Find where the given text appears and provide that cell's center as [X, Y] coordinate. 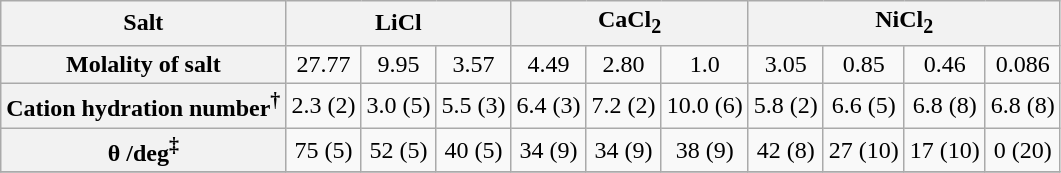
0.46 [944, 64]
2.80 [624, 64]
9.95 [398, 64]
Cation hydration number† [144, 106]
7.2 (2) [624, 106]
27.77 [324, 64]
6.4 (3) [548, 106]
40 (5) [474, 150]
3.05 [786, 64]
0 (20) [1022, 150]
0.086 [1022, 64]
75 (5) [324, 150]
0.85 [864, 64]
38 (9) [704, 150]
θ /deg‡ [144, 150]
Molality of salt [144, 64]
Salt [144, 23]
CaCl2 [630, 23]
52 (5) [398, 150]
3.57 [474, 64]
5.8 (2) [786, 106]
4.49 [548, 64]
42 (8) [786, 150]
NiCl2 [904, 23]
1.0 [704, 64]
LiCl [398, 23]
6.6 (5) [864, 106]
17 (10) [944, 150]
3.0 (5) [398, 106]
5.5 (3) [474, 106]
27 (10) [864, 150]
2.3 (2) [324, 106]
10.0 (6) [704, 106]
